Identify which cell holds the provided text, then report its [x, y] central coordinate. 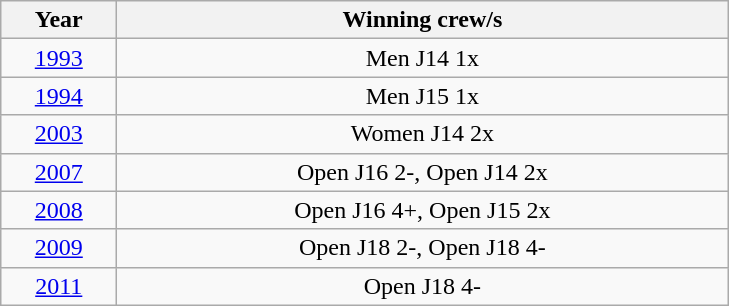
Open J18 2-, Open J18 4- [422, 248]
Men J14 1x [422, 58]
Winning crew/s [422, 20]
Women J14 2x [422, 134]
1993 [59, 58]
Year [59, 20]
Open J18 4- [422, 286]
2009 [59, 248]
2007 [59, 172]
Men J15 1x [422, 96]
2008 [59, 210]
2003 [59, 134]
Open J16 2-, Open J14 2x [422, 172]
1994 [59, 96]
Open J16 4+, Open J15 2x [422, 210]
2011 [59, 286]
